Output the (X, Y) coordinate of the center of the cell containing the given text.  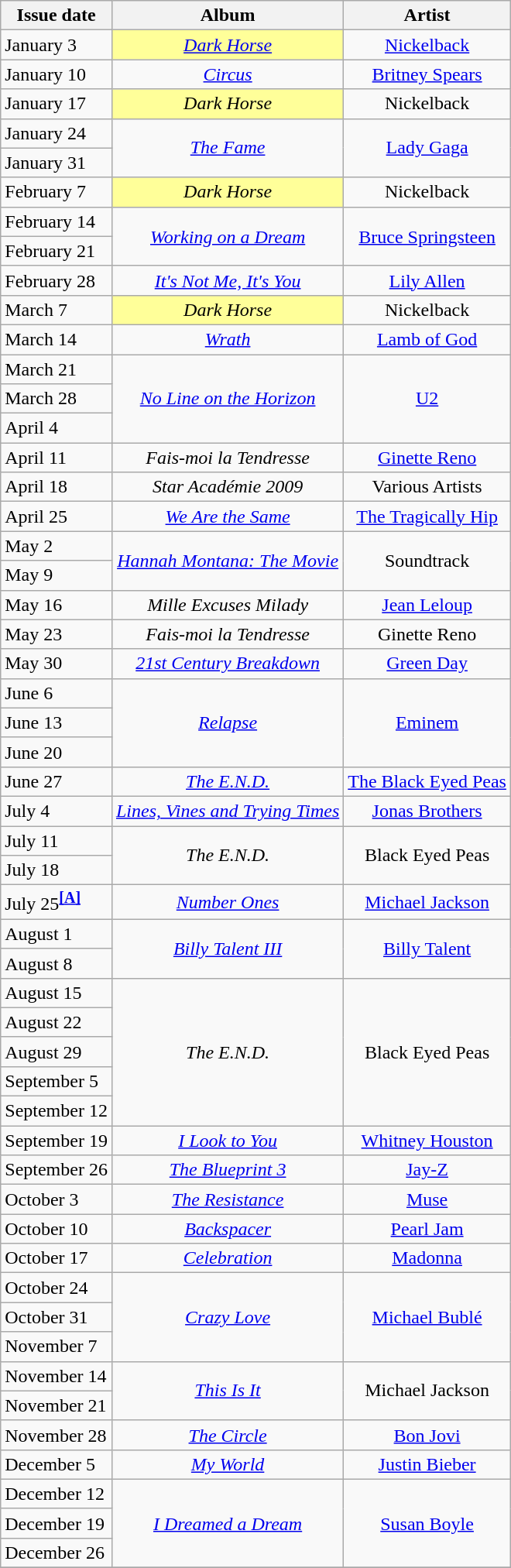
December 26 (57, 1553)
The Black Eyed Peas (427, 781)
Artist (427, 15)
I Dreamed a Dream (228, 1523)
October 24 (57, 1288)
November 28 (57, 1435)
The Tragically Hip (427, 516)
Backspacer (228, 1229)
May 16 (57, 605)
March 14 (57, 339)
November 21 (57, 1405)
Relapse (228, 722)
July 18 (57, 870)
Whitney Houston (427, 1141)
Wrath (228, 339)
Soundtrack (427, 561)
April 18 (57, 487)
January 10 (57, 74)
Madonna (427, 1258)
May 9 (57, 575)
Hannah Montana: The Movie (228, 561)
February 7 (57, 192)
Britney Spears (427, 74)
January 24 (57, 133)
Billy Talent III (228, 949)
April 25 (57, 516)
August 22 (57, 1022)
Billy Talent (427, 949)
Lady Gaga (427, 148)
Album (228, 15)
May 23 (57, 634)
Crazy Love (228, 1317)
August 1 (57, 934)
January 17 (57, 104)
August 15 (57, 993)
The Circle (228, 1435)
June 20 (57, 752)
March 28 (57, 399)
Justin Bieber (427, 1464)
Jay-Z (427, 1170)
Circus (228, 74)
May 2 (57, 546)
Star Académie 2009 (228, 487)
January 3 (57, 45)
March 21 (57, 369)
February 28 (57, 280)
U2 (427, 399)
My World (228, 1464)
October 10 (57, 1229)
It's Not Me, It's You (228, 280)
June 27 (57, 781)
Muse (427, 1199)
December 19 (57, 1523)
Issue date (57, 15)
Susan Boyle (427, 1523)
Eminem (427, 722)
Number Ones (228, 903)
November 14 (57, 1376)
No Line on the Horizon (228, 399)
Lines, Vines and Trying Times (228, 811)
Mille Excuses Milady (228, 605)
September 19 (57, 1141)
January 31 (57, 163)
I Look to You (228, 1141)
Various Artists (427, 487)
February 14 (57, 221)
September 26 (57, 1170)
December 12 (57, 1494)
September 12 (57, 1111)
We Are the Same (228, 516)
July 11 (57, 840)
December 5 (57, 1464)
April 4 (57, 428)
February 21 (57, 251)
Lamb of God (427, 339)
July 25[A] (57, 903)
This Is It (228, 1391)
May 30 (57, 664)
March 7 (57, 310)
November 7 (57, 1347)
21st Century Breakdown (228, 664)
Bon Jovi (427, 1435)
Pearl Jam (427, 1229)
The Resistance (228, 1199)
Celebration (228, 1258)
October 17 (57, 1258)
September 5 (57, 1081)
August 29 (57, 1052)
Working on a Dream (228, 236)
The Blueprint 3 (228, 1170)
June 13 (57, 722)
April 11 (57, 458)
Michael Bublé (427, 1317)
Lily Allen (427, 280)
Green Day (427, 664)
October 31 (57, 1317)
August 8 (57, 963)
June 6 (57, 693)
July 4 (57, 811)
Jonas Brothers (427, 811)
October 3 (57, 1199)
Jean Leloup (427, 605)
The Fame (228, 148)
Bruce Springsteen (427, 236)
